Capture the cell that displays the provided text and extract its (X, Y) central coordinate. 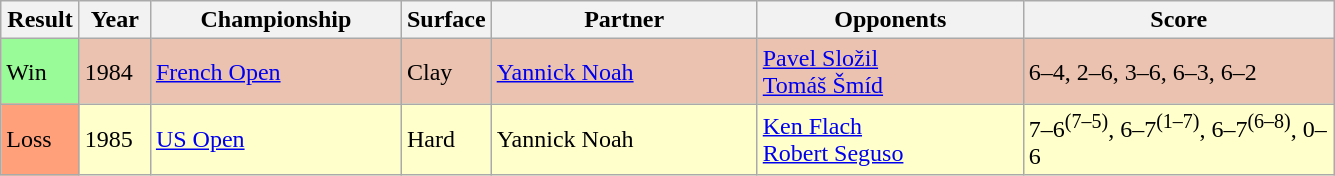
French Open (276, 72)
Hard (446, 140)
US Open (276, 140)
Year (114, 20)
Result (40, 20)
Championship (276, 20)
Loss (40, 140)
1984 (114, 72)
7–6(7–5), 6–7(1–7), 6–7(6–8), 0–6 (1178, 140)
Ken Flach Robert Seguso (890, 140)
Surface (446, 20)
Pavel Složil Tomáš Šmíd (890, 72)
Score (1178, 20)
Partner (624, 20)
1985 (114, 140)
6–4, 2–6, 3–6, 6–3, 6–2 (1178, 72)
Win (40, 72)
Clay (446, 72)
Opponents (890, 20)
